Provide the (X, Y) coordinate of the cell's center where the given text is located.  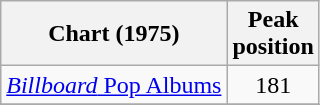
181 (273, 85)
Chart (1975) (114, 34)
Peakposition (273, 34)
Billboard Pop Albums (114, 85)
